For the text-containing cell, return its midpoint in (x, y) coordinate format. 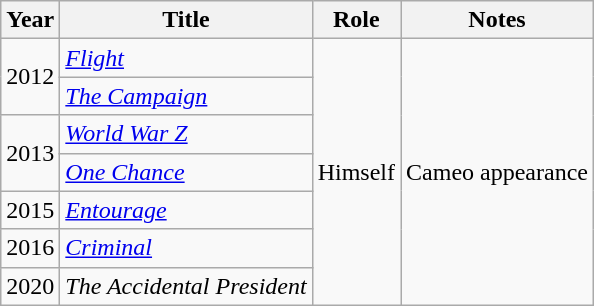
Role (356, 20)
World War Z (186, 134)
The Campaign (186, 96)
Himself (356, 172)
Entourage (186, 210)
Flight (186, 58)
Year (30, 20)
The Accidental President (186, 286)
2016 (30, 248)
Criminal (186, 248)
2013 (30, 153)
Cameo appearance (498, 172)
One Chance (186, 172)
2015 (30, 210)
2012 (30, 77)
Notes (498, 20)
Title (186, 20)
2020 (30, 286)
